Capture the cell that displays the provided text and extract its (X, Y) central coordinate. 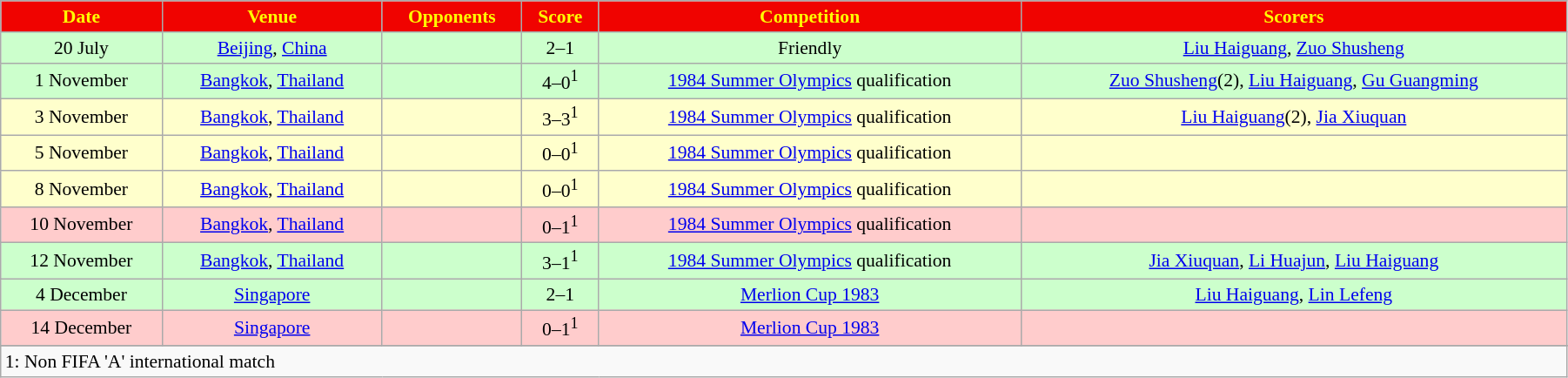
Opponents (452, 17)
Competition (809, 17)
Score (560, 17)
4 December (82, 294)
Jia Xiuquan, Li Huajun, Liu Haiguang (1293, 261)
Scorers (1293, 17)
3–31 (560, 117)
5 November (82, 153)
Zuo Shusheng(2), Liu Haiguang, Gu Guangming (1293, 80)
4–01 (560, 80)
Venue (271, 17)
Date (82, 17)
1 November (82, 80)
14 December (82, 327)
20 July (82, 48)
1: Non FIFA 'A' international match (784, 361)
3 November (82, 117)
10 November (82, 225)
Liu Haiguang, Lin Lefeng (1293, 294)
Beijing, China (271, 48)
Liu Haiguang(2), Jia Xiuquan (1293, 117)
Liu Haiguang, Zuo Shusheng (1293, 48)
3–11 (560, 261)
Friendly (809, 48)
12 November (82, 261)
8 November (82, 188)
